Return the [x, y] coordinate for the center point of the cell that contains the specified text.  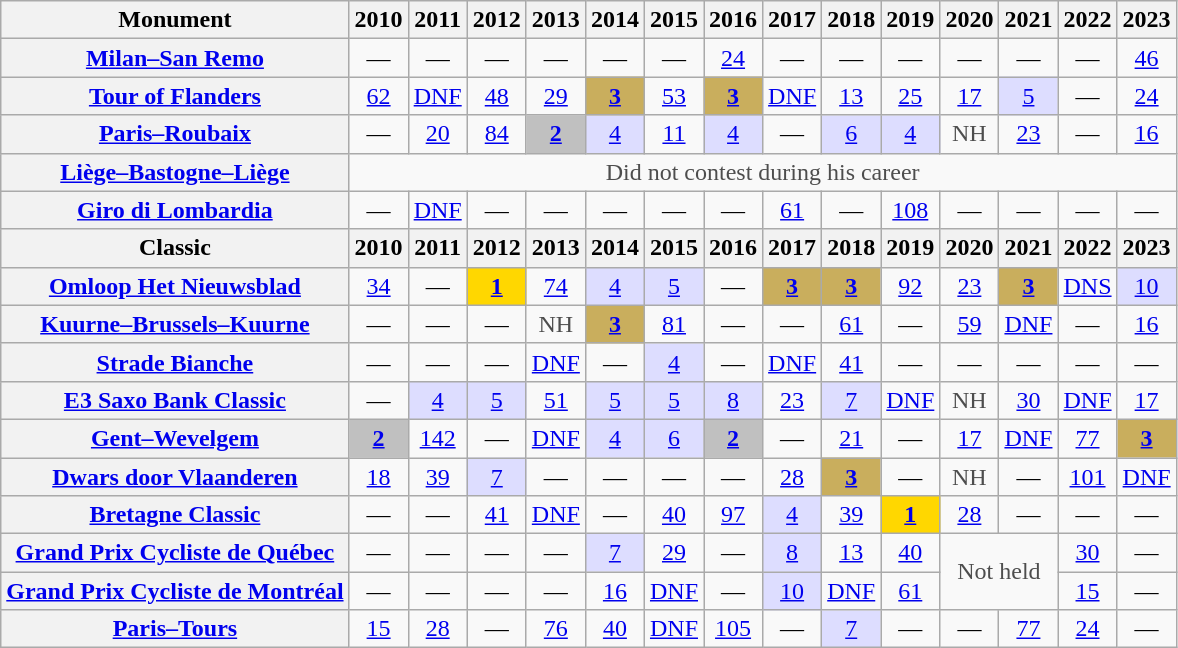
Strade Bianche [175, 362]
84 [496, 134]
Monument [175, 20]
92 [910, 286]
59 [970, 324]
81 [674, 324]
Grand Prix Cycliste de Québec [175, 553]
Omloop Het Nieuwsblad [175, 286]
E3 Saxo Bank Classic [175, 400]
25 [910, 96]
108 [910, 210]
101 [1088, 477]
142 [438, 438]
53 [674, 96]
20 [438, 134]
46 [1146, 58]
Grand Prix Cycliste de Montréal [175, 591]
74 [556, 286]
Tour of Flanders [175, 96]
48 [496, 96]
Bretagne Classic [175, 515]
Liège–Bastogne–Liège [175, 172]
Did not contest during his career [762, 172]
Kuurne–Brussels–Kuurne [175, 324]
51 [556, 400]
Not held [999, 572]
97 [734, 515]
Paris–Tours [175, 629]
Classic [175, 248]
Dwars door Vlaanderen [175, 477]
Paris–Roubaix [175, 134]
105 [734, 629]
18 [378, 477]
Milan–San Remo [175, 58]
Giro di Lombardia [175, 210]
34 [378, 286]
62 [378, 96]
76 [556, 629]
11 [674, 134]
Gent–Wevelgem [175, 438]
21 [852, 438]
DNS [1088, 286]
